Scan for the cell matching the given text and deliver its (x, y) coordinate at center. 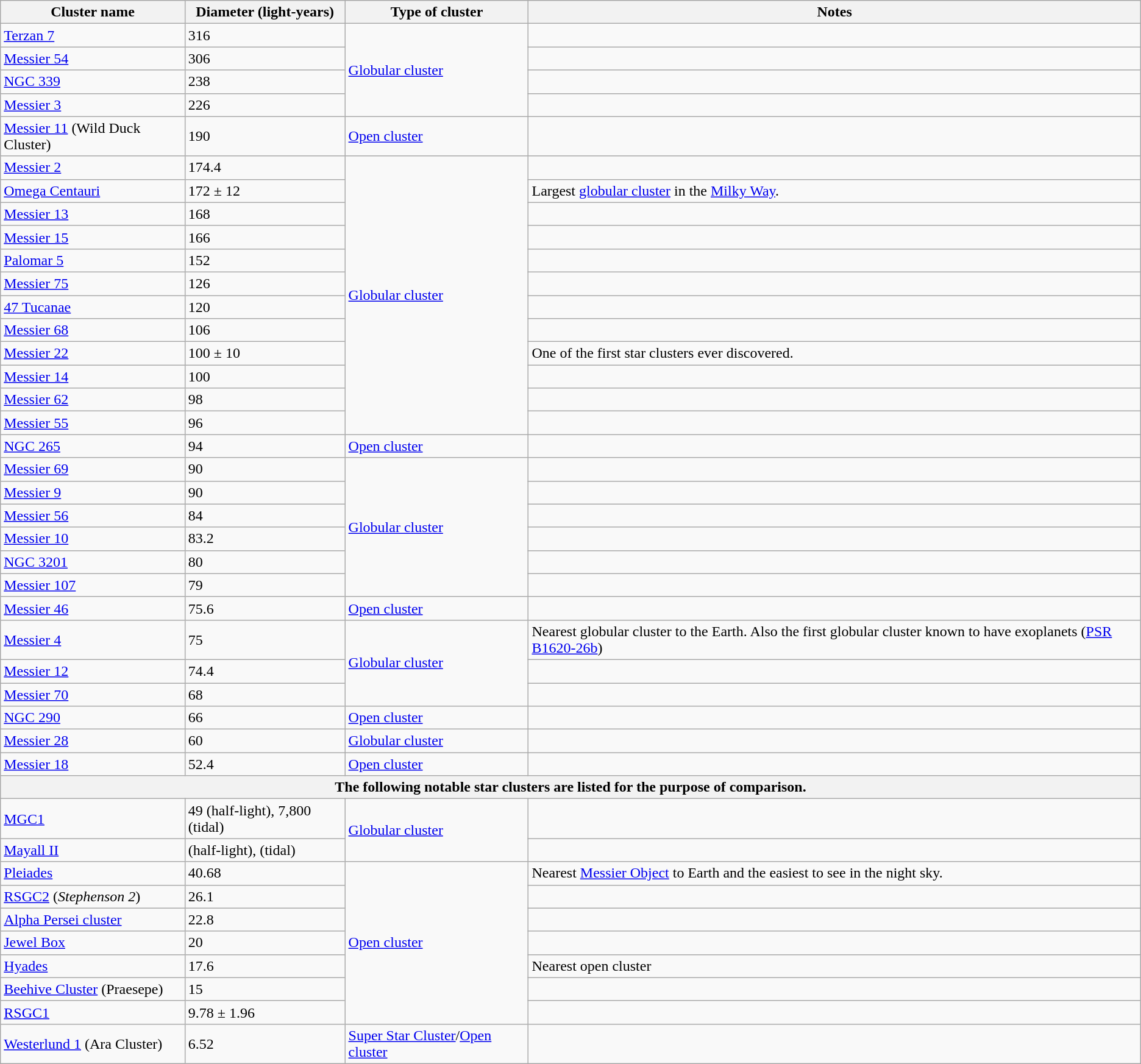
52.4 (265, 764)
74.4 (265, 671)
One of the first star clusters ever discovered. (834, 353)
Pleiades (93, 873)
190 (265, 137)
152 (265, 260)
NGC 3201 (93, 562)
Largest globular cluster in the Milky Way. (834, 191)
Beehive Cluster (Praesepe) (93, 989)
Messier 68 (93, 330)
226 (265, 105)
84 (265, 516)
172 ± 12 (265, 191)
100 ± 10 (265, 353)
Messier 75 (93, 283)
174.4 (265, 168)
316 (265, 35)
49 (half-light), 7,800 (tidal) (265, 819)
98 (265, 400)
Messier 69 (93, 469)
Diameter (light-years) (265, 12)
Messier 2 (93, 168)
22.8 (265, 920)
Nearest globular cluster to the Earth. Also the first globular cluster known to have exoplanets (PSR B1620-26b) (834, 640)
MGC1 (93, 819)
80 (265, 562)
Messier 15 (93, 237)
Messier 46 (93, 608)
96 (265, 423)
RSGC2 (Stephenson 2) (93, 896)
(half-light), (tidal) (265, 850)
Messier 9 (93, 492)
Messier 54 (93, 59)
Jewel Box (93, 943)
306 (265, 59)
NGC 290 (93, 718)
47 Tucanae (93, 307)
100 (265, 377)
15 (265, 989)
NGC 339 (93, 82)
Westerlund 1 (Ara Cluster) (93, 1043)
Messier 3 (93, 105)
Messier 11 (Wild Duck Cluster) (93, 137)
166 (265, 237)
Nearest Messier Object to Earth and the easiest to see in the night sky. (834, 873)
Messier 56 (93, 516)
Palomar 5 (93, 260)
The following notable star clusters are listed for the purpose of comparison. (570, 787)
106 (265, 330)
83.2 (265, 539)
Messier 62 (93, 400)
6.52 (265, 1043)
Messier 107 (93, 585)
75.6 (265, 608)
94 (265, 446)
79 (265, 585)
Alpha Persei cluster (93, 920)
Messier 12 (93, 671)
Messier 4 (93, 640)
Messier 13 (93, 214)
238 (265, 82)
Messier 10 (93, 539)
NGC 265 (93, 446)
Nearest open cluster (834, 966)
RSGC1 (93, 1012)
168 (265, 214)
Messier 14 (93, 377)
20 (265, 943)
40.68 (265, 873)
Messier 55 (93, 423)
17.6 (265, 966)
60 (265, 741)
Super Star Cluster/Open cluster (436, 1043)
Notes (834, 12)
Terzan 7 (93, 35)
Mayall II (93, 850)
Messier 18 (93, 764)
Messier 22 (93, 353)
9.78 ± 1.96 (265, 1012)
68 (265, 694)
126 (265, 283)
66 (265, 718)
Messier 70 (93, 694)
75 (265, 640)
26.1 (265, 896)
120 (265, 307)
Hyades (93, 966)
Omega Centauri (93, 191)
Messier 28 (93, 741)
Type of cluster (436, 12)
Cluster name (93, 12)
